Locate the cell with the specified text and output its [X, Y] center coordinate. 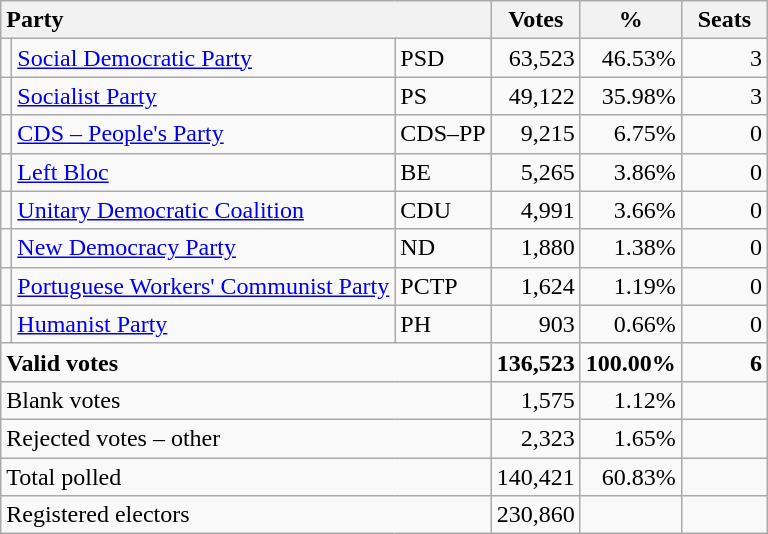
Humanist Party [204, 324]
CDS – People's Party [204, 134]
Seats [724, 20]
3.66% [630, 210]
6.75% [630, 134]
140,421 [536, 477]
Valid votes [246, 362]
46.53% [630, 58]
1.19% [630, 286]
35.98% [630, 96]
Blank votes [246, 400]
49,122 [536, 96]
PSD [443, 58]
903 [536, 324]
Total polled [246, 477]
% [630, 20]
Votes [536, 20]
230,860 [536, 515]
CDU [443, 210]
1.38% [630, 248]
1.65% [630, 438]
Registered electors [246, 515]
Socialist Party [204, 96]
1,575 [536, 400]
PCTP [443, 286]
5,265 [536, 172]
9,215 [536, 134]
0.66% [630, 324]
BE [443, 172]
Left Bloc [204, 172]
New Democracy Party [204, 248]
1.12% [630, 400]
ND [443, 248]
2,323 [536, 438]
CDS–PP [443, 134]
Unitary Democratic Coalition [204, 210]
1,624 [536, 286]
60.83% [630, 477]
PS [443, 96]
136,523 [536, 362]
100.00% [630, 362]
4,991 [536, 210]
63,523 [536, 58]
Party [246, 20]
3.86% [630, 172]
6 [724, 362]
Social Democratic Party [204, 58]
PH [443, 324]
Portuguese Workers' Communist Party [204, 286]
Rejected votes – other [246, 438]
1,880 [536, 248]
